From the cell containing the given text, extract its center point as (X, Y) coordinate. 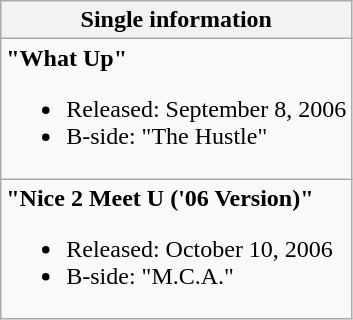
Single information (176, 20)
"What Up"Released: September 8, 2006B-side: "The Hustle" (176, 109)
"Nice 2 Meet U ('06 Version)"Released: October 10, 2006B-side: "M.C.A." (176, 249)
